Find where the given text appears and provide that cell's center as [X, Y] coordinate. 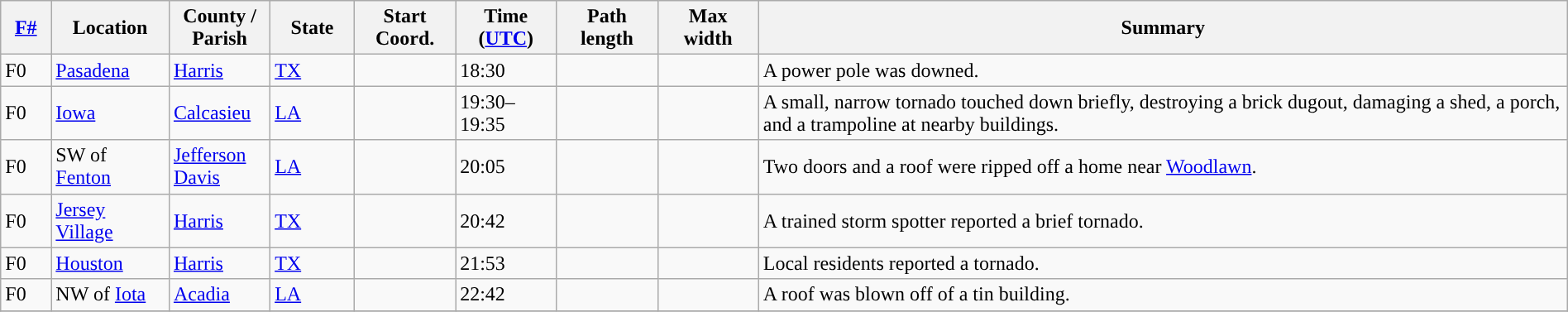
State [313, 28]
Pasadena [111, 70]
Jefferson Davis [219, 167]
20:42 [506, 220]
Start Coord. [404, 28]
SW of Fenton [111, 167]
Time (UTC) [506, 28]
A power pole was downed. [1163, 70]
A small, narrow tornado touched down briefly, destroying a brick dugout, damaging a shed, a porch, and a trampoline at nearby buildings. [1163, 113]
Jersey Village [111, 220]
Iowa [111, 113]
Summary [1163, 28]
18:30 [506, 70]
A trained storm spotter reported a brief tornado. [1163, 220]
Houston [111, 263]
A roof was blown off of a tin building. [1163, 295]
Max width [708, 28]
21:53 [506, 263]
County / Parish [219, 28]
NW of Iota [111, 295]
Acadia [219, 295]
19:30–19:35 [506, 113]
F# [26, 28]
Path length [607, 28]
Location [111, 28]
22:42 [506, 295]
Local residents reported a tornado. [1163, 263]
20:05 [506, 167]
Two doors and a roof were ripped off a home near Woodlawn. [1163, 167]
Calcasieu [219, 113]
